Provide the [X, Y] coordinate of the cell's center where the given text is located.  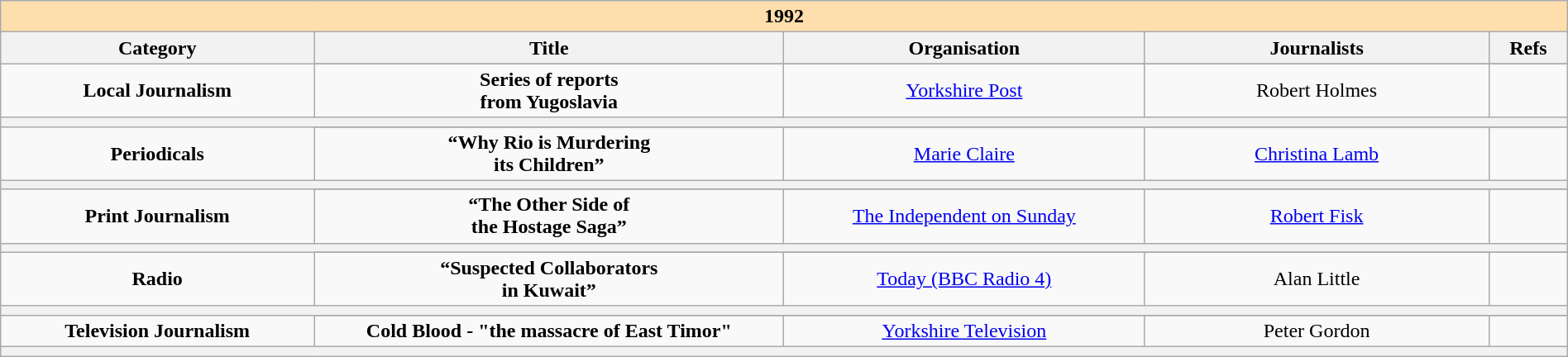
Category [157, 48]
Radio [157, 279]
“The Other Side ofthe Hostage Saga” [549, 217]
Print Journalism [157, 217]
The Independent on Sunday [964, 217]
“Suspected Collaboratorsin Kuwait” [549, 279]
Periodicals [157, 154]
1992 [784, 17]
Robert Fisk [1317, 217]
Peter Gordon [1317, 331]
Journalists [1317, 48]
Cold Blood - "the massacre of East Timor" [549, 331]
“Why Rio is Murderingits Children” [549, 154]
Christina Lamb [1317, 154]
Title [549, 48]
Refs [1528, 48]
Local Journalism [157, 91]
Today (BBC Radio 4) [964, 279]
Marie Claire [964, 154]
Alan Little [1317, 279]
Yorkshire Post [964, 91]
Television Journalism [157, 331]
Robert Holmes [1317, 91]
Organisation [964, 48]
Series of reportsfrom Yugoslavia [549, 91]
Yorkshire Television [964, 331]
